Return the (X, Y) coordinate for the center point of the cell that contains the specified text.  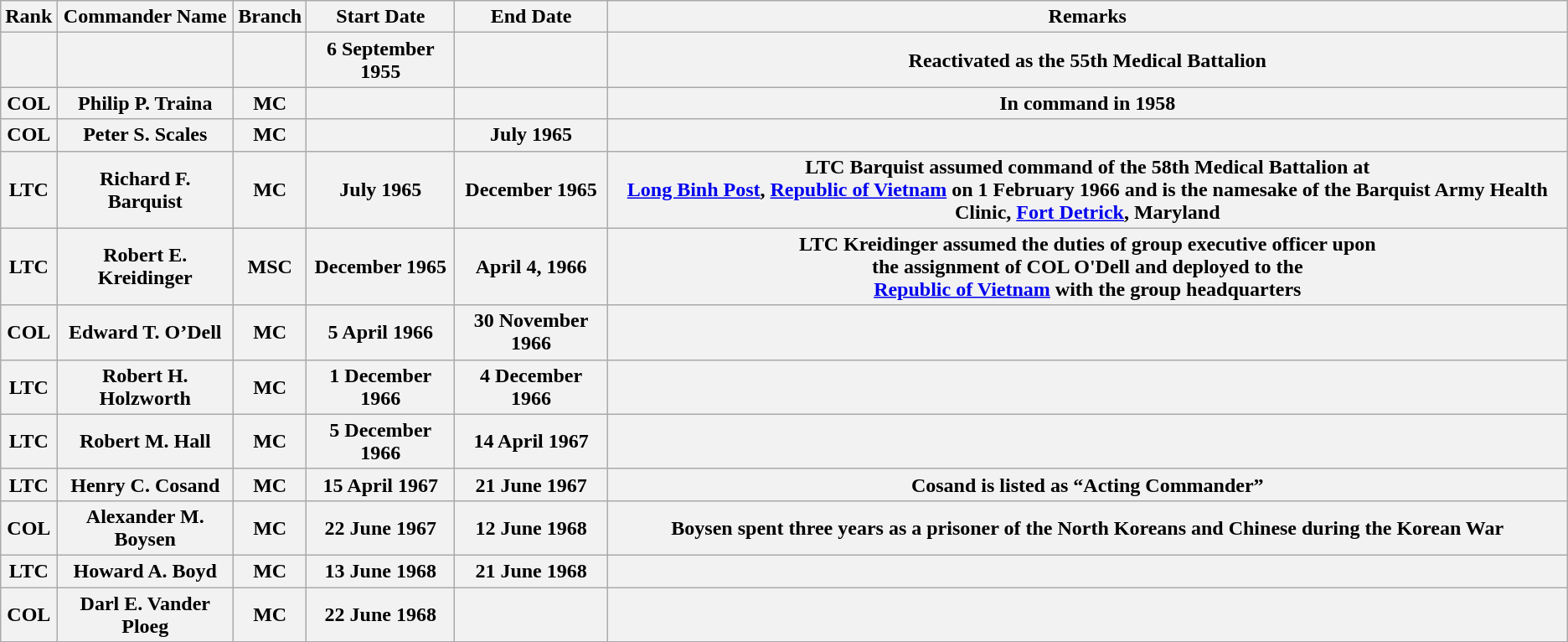
Boysen spent three years as a prisoner of the North Koreans and Chinese during the Korean War (1087, 528)
1 December 1966 (380, 387)
Commander Name (146, 17)
In command in 1958 (1087, 103)
Howard A. Boyd (146, 571)
End Date (531, 17)
Peter S. Scales (146, 135)
Philip P. Traina (146, 103)
Rank (28, 17)
Robert H. Holzworth (146, 387)
Richard F. Barquist (146, 189)
21 June 1968 (531, 571)
6 September 1955 (380, 60)
Robert M. Hall (146, 441)
Cosand is listed as “Acting Commander” (1087, 484)
Edward T. O’Dell (146, 332)
22 June 1967 (380, 528)
Henry C. Cosand (146, 484)
April 4, 1966 (531, 267)
22 June 1968 (380, 614)
5 April 1966 (380, 332)
Darl E. Vander Ploeg (146, 614)
Start Date (380, 17)
13 June 1968 (380, 571)
14 April 1967 (531, 441)
Remarks (1087, 17)
Branch (270, 17)
Robert E. Kreidinger (146, 267)
Alexander M. Boysen (146, 528)
12 June 1968 (531, 528)
Reactivated as the 55th Medical Battalion (1087, 60)
MSC (270, 267)
30 November 1966 (531, 332)
21 June 1967 (531, 484)
15 April 1967 (380, 484)
5 December 1966 (380, 441)
4 December 1966 (531, 387)
